Return the (X, Y) coordinate for the center point of the cell that contains the specified text.  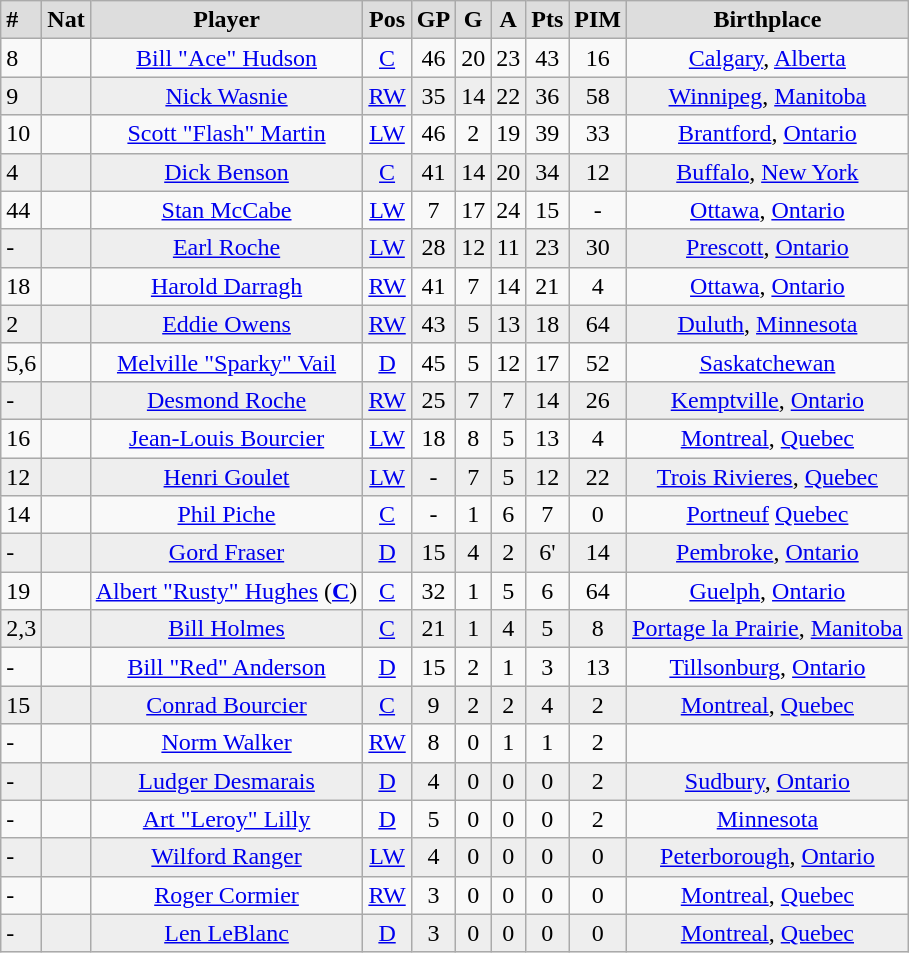
Saskatchewan (768, 362)
44 (22, 210)
Stan McCabe (226, 210)
25 (433, 400)
Melville "Sparky" Vail (226, 362)
Eddie Owens (226, 324)
32 (433, 591)
Bill Holmes (226, 629)
Kemptville, Ontario (768, 400)
A (508, 20)
Harold Darragh (226, 286)
Bill "Red" Anderson (226, 667)
Scott "Flash" Martin (226, 134)
Tillsonburg, Ontario (768, 667)
Conrad Bourcier (226, 705)
Bill "Ace" Hudson (226, 58)
Norm Walker (226, 743)
30 (598, 248)
Len LeBlanc (226, 933)
Minnesota (768, 819)
Guelph, Ontario (768, 591)
Desmond Roche (226, 400)
Albert "Rusty" Hughes (C) (226, 591)
Ludger Desmarais (226, 781)
2,3 (22, 629)
PIM (598, 20)
Earl Roche (226, 248)
Wilford Ranger (226, 857)
Nat (66, 20)
Winnipeg, Manitoba (768, 96)
24 (508, 210)
58 (598, 96)
33 (598, 134)
Birthplace (768, 20)
35 (433, 96)
Player (226, 20)
Dick Benson (226, 172)
Nick Wasnie (226, 96)
39 (548, 134)
26 (598, 400)
Sudbury, Ontario (768, 781)
52 (598, 362)
11 (508, 248)
Phil Piche (226, 515)
Trois Rivieres, Quebec (768, 477)
G (474, 20)
Portneuf Quebec (768, 515)
36 (548, 96)
34 (548, 172)
Gord Fraser (226, 553)
Peterborough, Ontario (768, 857)
5,6 (22, 362)
Calgary, Alberta (768, 58)
Pembroke, Ontario (768, 553)
28 (433, 248)
Pos (387, 20)
Roger Cormier (226, 895)
Jean-Louis Bourcier (226, 438)
Buffalo, New York (768, 172)
# (22, 20)
10 (22, 134)
Duluth, Minnesota (768, 324)
GP (433, 20)
Prescott, Ontario (768, 248)
Brantford, Ontario (768, 134)
Art "Leroy" Lilly (226, 819)
6' (548, 553)
Henri Goulet (226, 477)
Portage la Prairie, Manitoba (768, 629)
45 (433, 362)
Pts (548, 20)
